Return the (x, y) coordinate for the center point of the cell that contains the specified text.  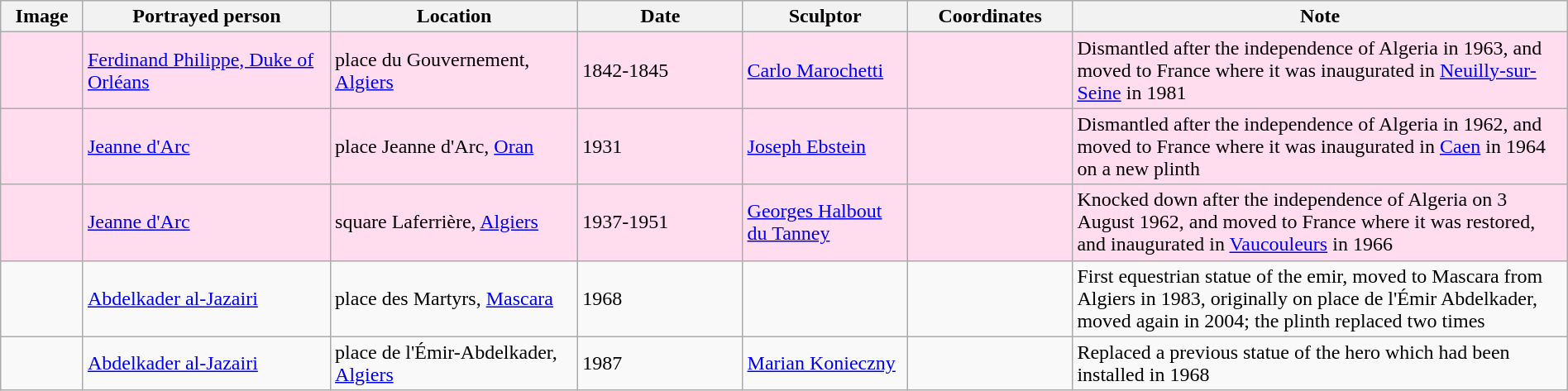
place Jeanne d'Arc, Oran (455, 146)
1931 (660, 146)
Ferdinand Philippe, Duke of Orléans (207, 70)
Replaced a previous statue of the hero which had been installed in 1968 (1320, 364)
place de l'Émir-Abdelkader, Algiers (455, 364)
square Laferrière, Algiers (455, 222)
Dismantled after the independence of Algeria in 1962, and moved to France where it was inaugurated in Caen in 1964 on a new plinth (1320, 146)
Coordinates (989, 17)
Image (42, 17)
place du Gouvernement, Algiers (455, 70)
Knocked down after the independence of Algeria on 3 August 1962, and moved to France where it was restored, and inaugurated in Vaucouleurs in 1966 (1320, 222)
Note (1320, 17)
Location (455, 17)
Sculptor (825, 17)
Marian Konieczny (825, 364)
Date (660, 17)
1842-1845 (660, 70)
Carlo Marochetti (825, 70)
Georges Halbout du Tanney (825, 222)
Joseph Ebstein (825, 146)
1968 (660, 298)
1937-1951 (660, 222)
place des Martyrs, Mascara (455, 298)
1987 (660, 364)
Dismantled after the independence of Algeria in 1963, and moved to France where it was inaugurated in Neuilly-sur-Seine in 1981 (1320, 70)
Portrayed person (207, 17)
